Pinpoint the cell where the given text exists, returning its (x, y) midpoint coordinate. 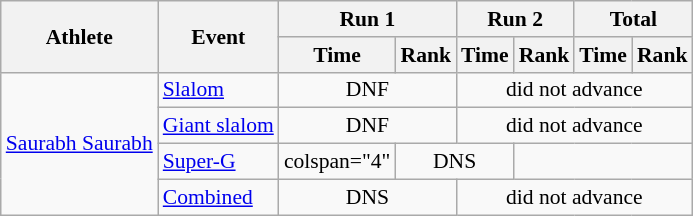
colspan="4" (338, 162)
Combined (218, 197)
Slalom (218, 90)
Run 1 (368, 19)
Saurabh Saurabh (80, 143)
Athlete (80, 36)
Total (633, 19)
Event (218, 36)
Giant slalom (218, 126)
Run 2 (515, 19)
Super-G (218, 162)
